Capture the cell that displays the provided text and extract its (x, y) central coordinate. 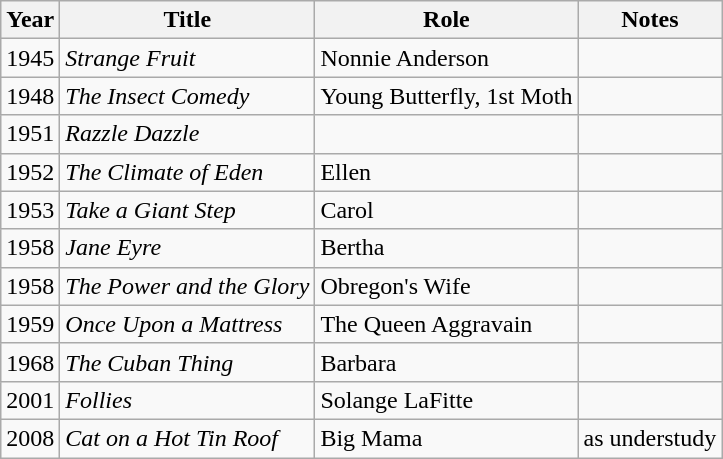
The Queen Aggravain (446, 324)
1948 (30, 96)
Follies (188, 400)
The Insect Comedy (188, 96)
1951 (30, 134)
Solange LaFitte (446, 400)
Jane Eyre (188, 248)
The Power and the Glory (188, 286)
Title (188, 20)
1959 (30, 324)
1945 (30, 58)
Cat on a Hot Tin Roof (188, 438)
Nonnie Anderson (446, 58)
1953 (30, 210)
as understudy (650, 438)
Big Mama (446, 438)
2001 (30, 400)
The Climate of Eden (188, 172)
Obregon's Wife (446, 286)
Once Upon a Mattress (188, 324)
Young Butterfly, 1st Moth (446, 96)
Year (30, 20)
Razzle Dazzle (188, 134)
2008 (30, 438)
1968 (30, 362)
Barbara (446, 362)
Notes (650, 20)
1952 (30, 172)
Bertha (446, 248)
Role (446, 20)
Carol (446, 210)
Strange Fruit (188, 58)
Take a Giant Step (188, 210)
The Cuban Thing (188, 362)
Ellen (446, 172)
